Output the [X, Y] coordinate of the center of the cell containing the given text.  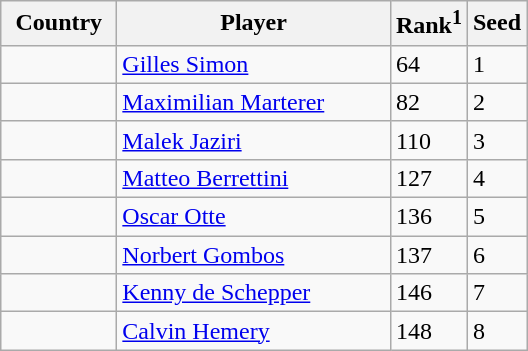
7 [496, 293]
Malek Jaziri [254, 140]
Kenny de Schepper [254, 293]
1 [496, 64]
Player [254, 24]
5 [496, 217]
Calvin Hemery [254, 331]
Country [59, 24]
Maximilian Marterer [254, 102]
3 [496, 140]
6 [496, 255]
Matteo Berrettini [254, 178]
136 [428, 217]
Norbert Gombos [254, 255]
82 [428, 102]
146 [428, 293]
Rank1 [428, 24]
Gilles Simon [254, 64]
Oscar Otte [254, 217]
4 [496, 178]
64 [428, 64]
137 [428, 255]
127 [428, 178]
110 [428, 140]
Seed [496, 24]
148 [428, 331]
2 [496, 102]
8 [496, 331]
